Return the (x, y) coordinate for the center point of the cell that contains the specified text.  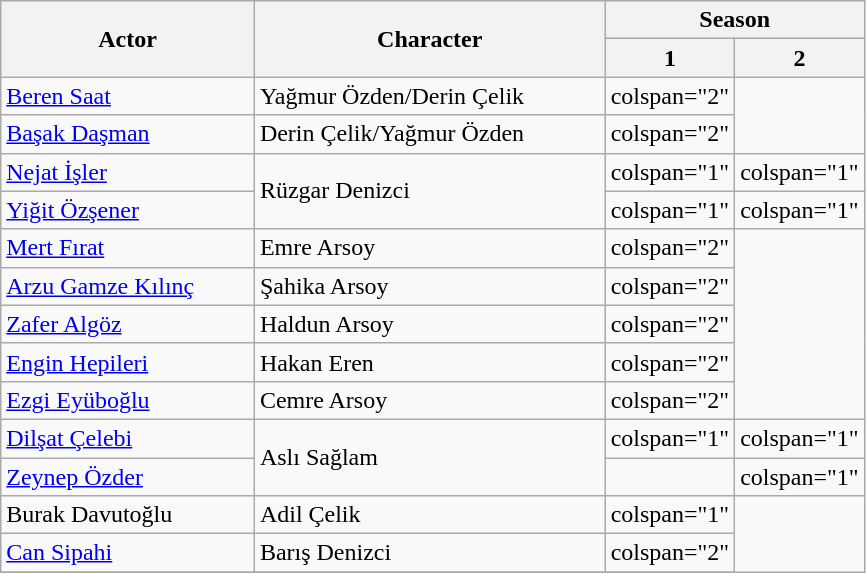
Şahika Arsoy (430, 286)
Aslı Sağlam (430, 457)
Can Sipahi (128, 553)
Derin Çelik/Yağmur Özden (430, 134)
Cemre Arsoy (430, 400)
Başak Daşman (128, 134)
Barış Denizci (430, 553)
Hakan Eren (430, 362)
Engin Hepileri (128, 362)
Rüzgar Denizci (430, 191)
Mert Fırat (128, 248)
Ezgi Eyüboğlu (128, 400)
Zeynep Özder (128, 477)
Yağmur Özden/Derin Çelik (430, 96)
Burak Davutoğlu (128, 515)
2 (800, 58)
Emre Arsoy (430, 248)
Character (430, 39)
Yiğit Özşener (128, 210)
Beren Saat (128, 96)
Adil Çelik (430, 515)
Season (734, 20)
Actor (128, 39)
Arzu Gamze Kılınç (128, 286)
1 (670, 58)
Dilşat Çelebi (128, 438)
Zafer Algöz (128, 324)
Nejat İşler (128, 172)
Haldun Arsoy (430, 324)
